Extract the [x, y] coordinate from the center of the cell holding the provided text.  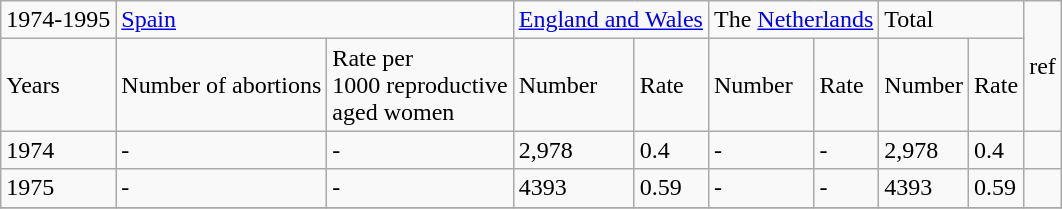
1974-1995 [58, 20]
Rate per1000 reproductiveaged women [420, 85]
Years [58, 85]
Spain [314, 20]
ref [1043, 66]
Total [952, 20]
The Netherlands [793, 20]
1974 [58, 150]
Number of abortions [222, 85]
England and Wales [610, 20]
1975 [58, 188]
